Capture the cell that displays the provided text and extract its [X, Y] central coordinate. 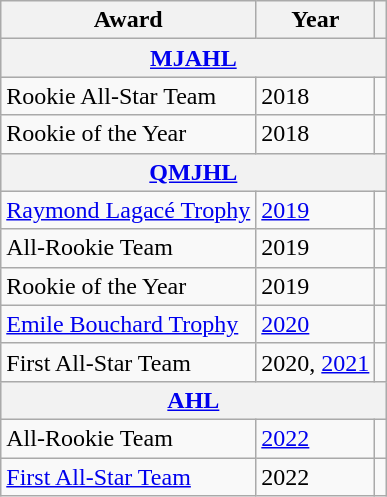
Emile Bouchard Trophy [128, 324]
QMJHL [194, 172]
MJAHL [194, 58]
Year [316, 20]
2020 [316, 324]
2020, 2021 [316, 362]
Rookie All-Star Team [128, 96]
AHL [194, 400]
Award [128, 20]
Raymond Lagacé Trophy [128, 210]
